Detect which cell encompasses the target text, then output its [X, Y] center coordinate. 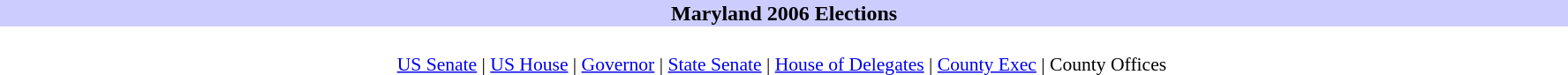
Maryland 2006 Elections [784, 13]
